Search for the cell housing the specified text and yield its (x, y) center coordinate. 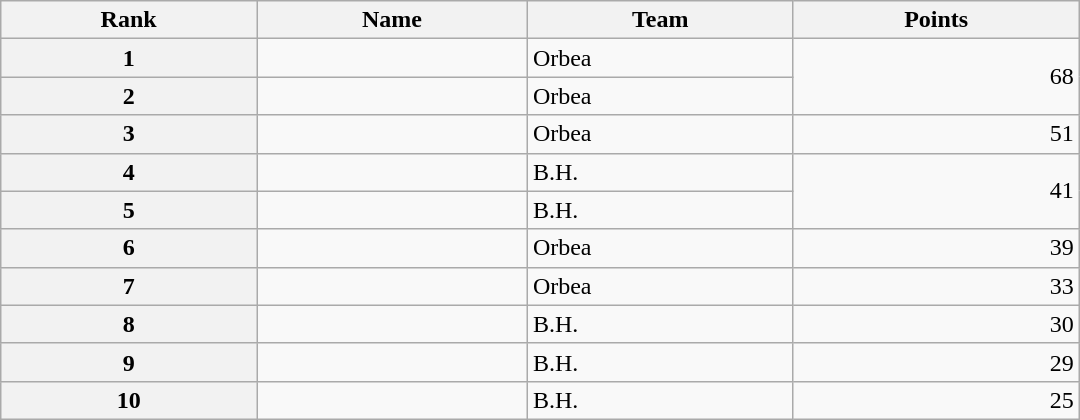
2 (129, 96)
7 (129, 286)
41 (936, 191)
Name (392, 20)
Rank (129, 20)
51 (936, 134)
29 (936, 362)
6 (129, 248)
9 (129, 362)
4 (129, 172)
39 (936, 248)
3 (129, 134)
1 (129, 58)
Team (660, 20)
Points (936, 20)
30 (936, 324)
8 (129, 324)
5 (129, 210)
25 (936, 400)
68 (936, 77)
33 (936, 286)
10 (129, 400)
